Determine the [X, Y] coordinate at the center of the cell enclosing the given text.  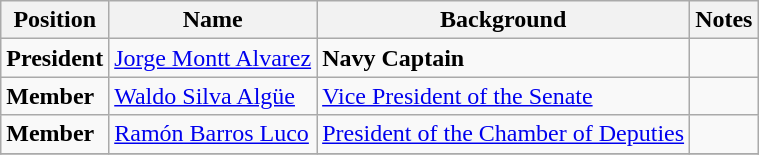
President of the Chamber of Deputies [504, 134]
Notes [724, 20]
Waldo Silva Algüe [213, 96]
Jorge Montt Alvarez [213, 58]
Ramón Barros Luco [213, 134]
Vice President of the Senate [504, 96]
Position [55, 20]
Name [213, 20]
Background [504, 20]
Navy Captain [504, 58]
President [55, 58]
